Detect which cell encompasses the target text, then output its (x, y) center coordinate. 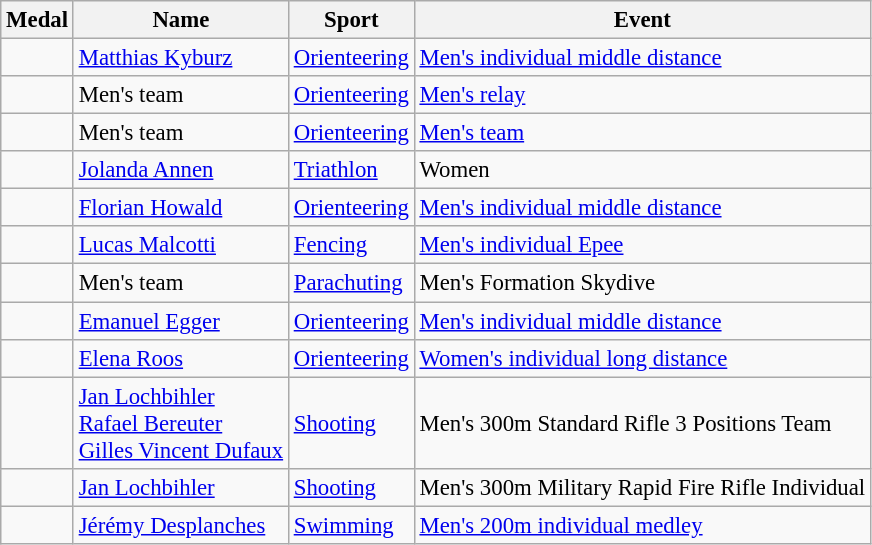
Triathlon (351, 170)
Lucas Malcotti (180, 245)
Parachuting (351, 283)
Sport (351, 20)
Elena Roos (180, 358)
Men's Formation Skydive (642, 283)
Jérémy Desplanches (180, 525)
Name (180, 20)
Fencing (351, 245)
Men's 300m Military Rapid Fire Rifle Individual (642, 487)
Matthias Kyburz (180, 58)
Swimming (351, 525)
Women's individual long distance (642, 358)
Men's relay (642, 95)
Men's 200m individual medley (642, 525)
Emanuel Egger (180, 321)
Jolanda Annen (180, 170)
Jan LochbihlerRafael BereuterGilles Vincent Dufaux (180, 423)
Women (642, 170)
Florian Howald (180, 208)
Event (642, 20)
Jan Lochbihler (180, 487)
Medal (38, 20)
Men's 300m Standard Rifle 3 Positions Team (642, 423)
Men's individual Epee (642, 245)
